Scan for the cell matching the given text and deliver its [x, y] coordinate at center. 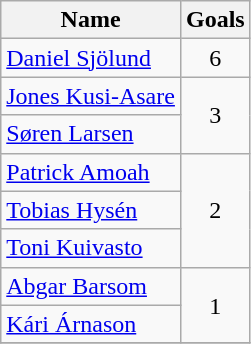
Goals [215, 20]
Patrick Amoah [91, 172]
Toni Kuivasto [91, 248]
Daniel Sjölund [91, 58]
Tobias Hysén [91, 210]
Name [91, 20]
3 [215, 115]
2 [215, 210]
Jones Kusi-Asare [91, 96]
Kári Árnason [91, 324]
1 [215, 305]
Abgar Barsom [91, 286]
6 [215, 58]
Søren Larsen [91, 134]
